From the cell containing the given text, extract its center point as [X, Y] coordinate. 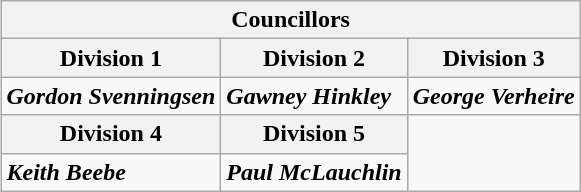
Division 2 [314, 58]
Councillors [290, 20]
Gordon Svenningsen [111, 96]
George Verheire [494, 96]
Division 4 [111, 134]
Keith Beebe [111, 172]
Paul McLauchlin [314, 172]
Division 1 [111, 58]
Gawney Hinkley [314, 96]
Division 3 [494, 58]
Division 5 [314, 134]
